Capture the cell that displays the provided text and extract its [x, y] central coordinate. 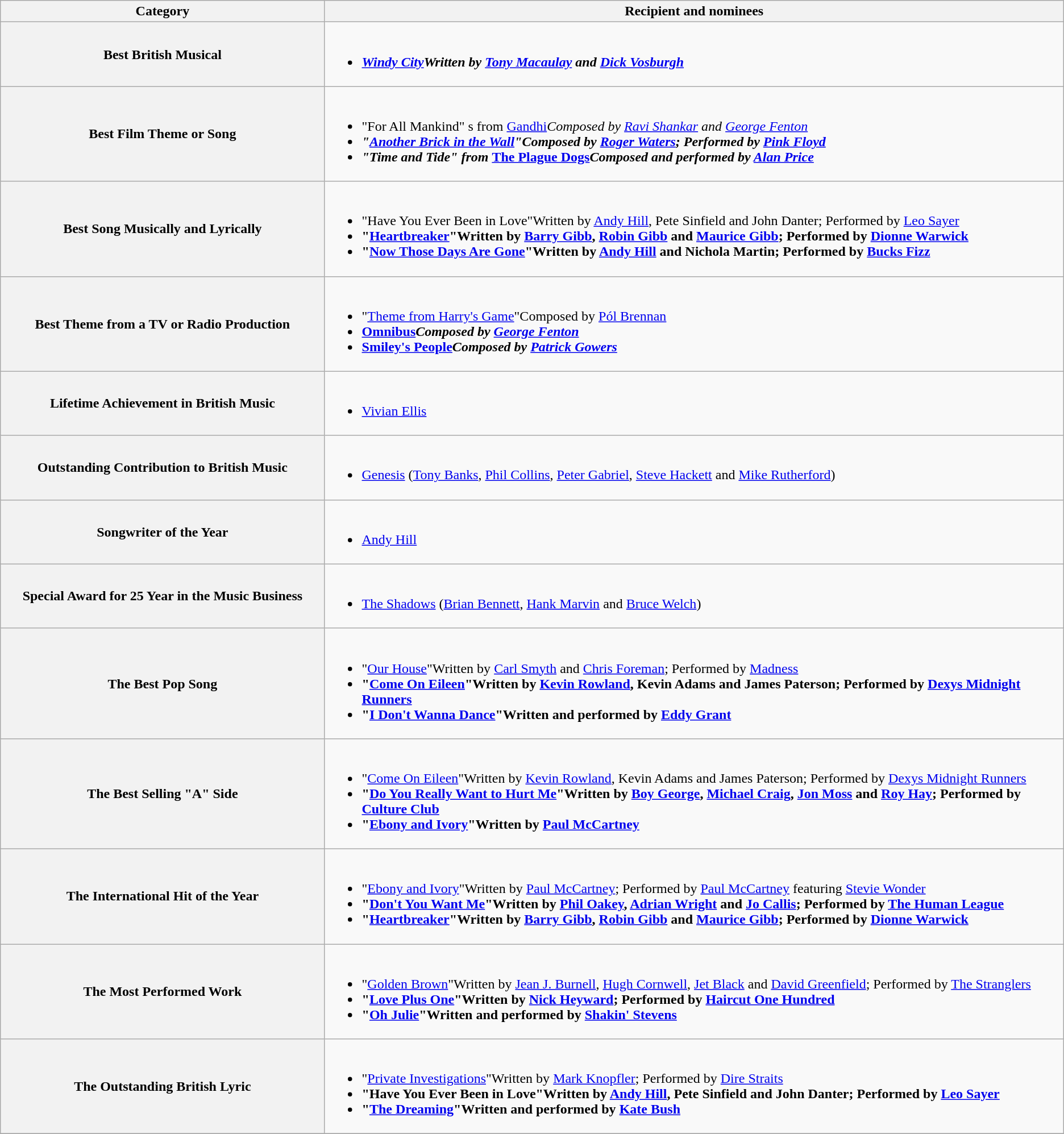
Lifetime Achievement in British Music [163, 404]
The Outstanding British Lyric [163, 1087]
The Best Selling "A" Side [163, 794]
Andy Hill [694, 532]
The Most Performed Work [163, 991]
Recipient and nominees [694, 11]
Best Song Musically and Lyrically [163, 229]
Songwriter of the Year [163, 532]
Best Film Theme or Song [163, 134]
Best Theme from a TV or Radio Production [163, 324]
The Best Pop Song [163, 683]
Vivian Ellis [694, 404]
Genesis (Tony Banks, Phil Collins, Peter Gabriel, Steve Hackett and Mike Rutherford) [694, 467]
Best British Musical [163, 55]
Outstanding Contribution to British Music [163, 467]
Windy CityWritten by Tony Macaulay and Dick Vosburgh [694, 55]
"Theme from Harry's Game"Composed by Pól BrennanOmnibusComposed by George FentonSmiley's PeopleComposed by Patrick Gowers [694, 324]
The International Hit of the Year [163, 896]
Category [163, 11]
The Shadows (Brian Bennett, Hank Marvin and Bruce Welch) [694, 596]
Special Award for 25 Year in the Music Business [163, 596]
